Pinpoint the cell where the given text exists, returning its (x, y) midpoint coordinate. 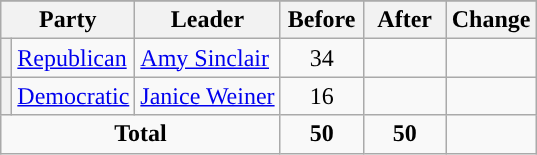
Republican (74, 58)
Janice Weiner (208, 96)
Leader (208, 20)
Democratic (74, 96)
Amy Sinclair (208, 58)
Party (68, 20)
34 (322, 58)
After (404, 20)
Before (322, 20)
16 (322, 96)
Change (491, 20)
Total (140, 134)
